Detect which cell encompasses the target text, then output its [X, Y] center coordinate. 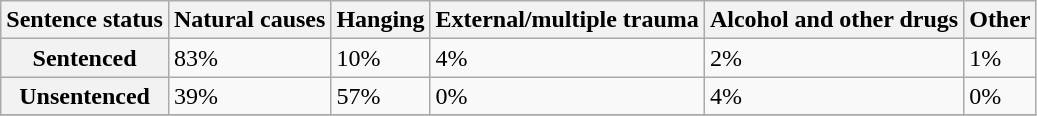
Sentenced [85, 58]
Alcohol and other drugs [834, 20]
83% [249, 58]
57% [380, 96]
Sentence status [85, 20]
Other [1000, 20]
10% [380, 58]
External/multiple trauma [567, 20]
Natural causes [249, 20]
Unsentenced [85, 96]
2% [834, 58]
Hanging [380, 20]
39% [249, 96]
1% [1000, 58]
